Capture the cell that displays the provided text and extract its (x, y) central coordinate. 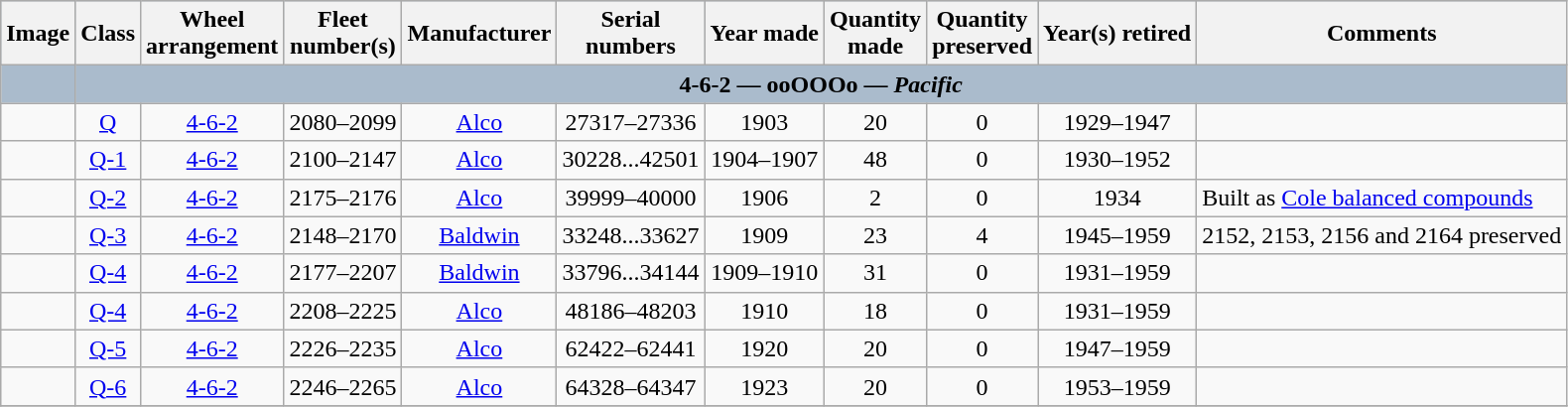
4-6-2 — ooOOOo — Pacific (822, 84)
1906 (764, 198)
33796...34144 (631, 273)
39999–40000 (631, 198)
2080–2099 (343, 122)
48186–48203 (631, 311)
1923 (764, 386)
1934 (1117, 198)
1929–1947 (1117, 122)
Comments (1381, 34)
Q-3 (108, 235)
62422–62441 (631, 348)
1909 (764, 235)
1947–1959 (1117, 348)
2148–2170 (343, 235)
27317–27336 (631, 122)
23 (875, 235)
4 (982, 235)
33248...33627 (631, 235)
Image (38, 34)
2175–2176 (343, 198)
2177–2207 (343, 273)
Manufacturer (479, 34)
Q-5 (108, 348)
30228...42501 (631, 160)
18 (875, 311)
Serialnumbers (631, 34)
1953–1959 (1117, 386)
2 (875, 198)
2246–2265 (343, 386)
Q (108, 122)
Q-2 (108, 198)
Q-6 (108, 386)
Wheelarrangement (212, 34)
1904–1907 (764, 160)
2152, 2153, 2156 and 2164 preserved (1381, 235)
Class (108, 34)
1930–1952 (1117, 160)
2226–2235 (343, 348)
Year made (764, 34)
64328–64347 (631, 386)
1920 (764, 348)
31 (875, 273)
Quantitymade (875, 34)
Built as Cole balanced compounds (1381, 198)
Fleetnumber(s) (343, 34)
2100–2147 (343, 160)
Q-1 (108, 160)
1945–1959 (1117, 235)
1903 (764, 122)
2208–2225 (343, 311)
1909–1910 (764, 273)
1910 (764, 311)
Quantitypreserved (982, 34)
Year(s) retired (1117, 34)
48 (875, 160)
